Identify which cell holds the provided text, then report its (X, Y) central coordinate. 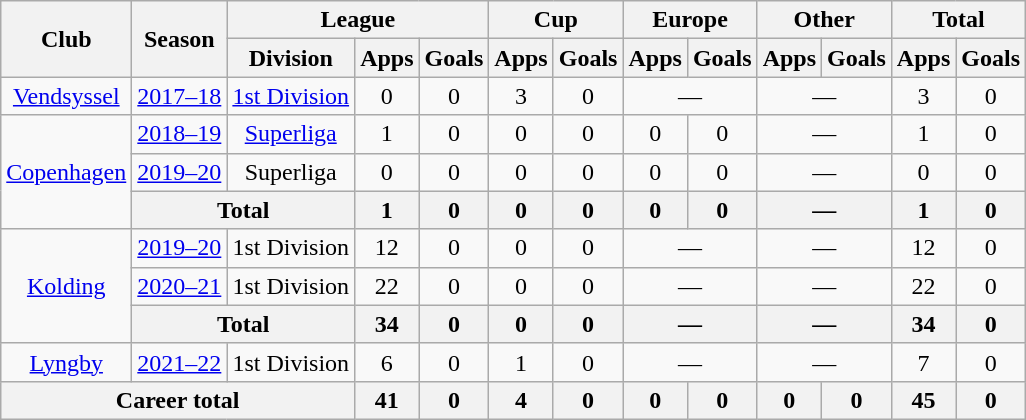
Career total (178, 400)
45 (923, 400)
Other (824, 20)
Cup (556, 20)
Club (66, 39)
League (358, 20)
2020–21 (180, 286)
Division (291, 58)
Season (180, 39)
2018–19 (180, 134)
6 (387, 362)
4 (521, 400)
41 (387, 400)
7 (923, 362)
Vendsyssel (66, 96)
2021–22 (180, 362)
Copenhagen (66, 172)
2017–18 (180, 96)
Kolding (66, 286)
Europe (690, 20)
Lyngby (66, 362)
